Return (X, Y) of the center of cell containing provided text 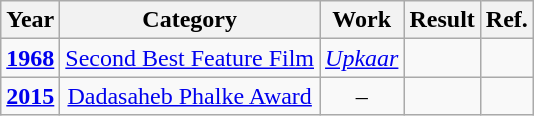
Category (190, 20)
– (362, 96)
1968 (30, 58)
Ref. (506, 20)
Second Best Feature Film (190, 58)
2015 (30, 96)
Result (442, 20)
Work (362, 20)
Upkaar (362, 58)
Year (30, 20)
Dadasaheb Phalke Award (190, 96)
